Determine the (x, y) coordinate at the center of the cell enclosing the given text.  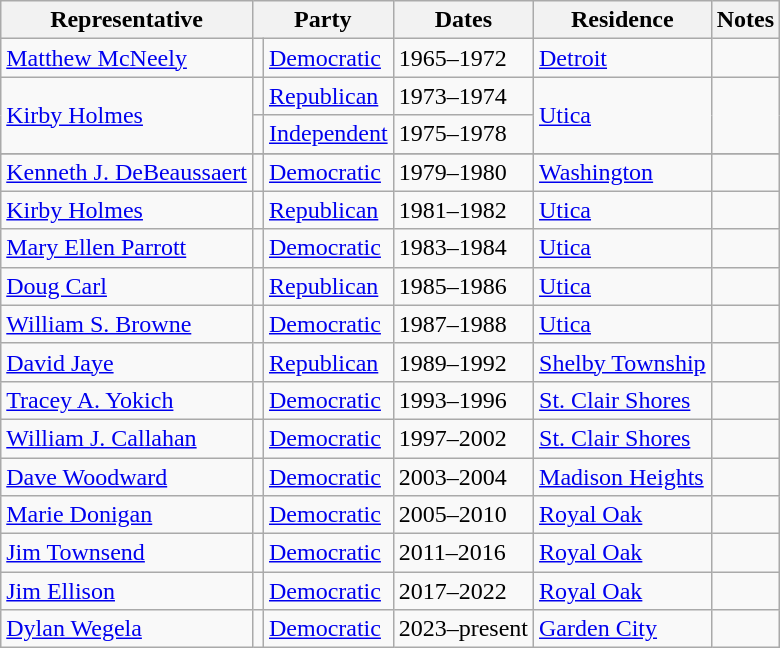
1985–1986 (463, 286)
William J. Callahan (127, 438)
Notes (745, 20)
1987–1988 (463, 324)
Dates (463, 20)
2003–2004 (463, 477)
Matthew McNeely (127, 58)
1965–1972 (463, 58)
1979–1980 (463, 172)
Jim Townsend (127, 553)
William S. Browne (127, 324)
2023–present (463, 629)
1989–1992 (463, 362)
Dylan Wegela (127, 629)
Detroit (623, 58)
Madison Heights (623, 477)
2005–2010 (463, 515)
Party (322, 20)
Marie Donigan (127, 515)
1993–1996 (463, 400)
1997–2002 (463, 438)
David Jaye (127, 362)
Residence (623, 20)
Garden City (623, 629)
Washington (623, 172)
1981–1982 (463, 210)
Mary Ellen Parrott (127, 248)
Shelby Township (623, 362)
1975–1978 (463, 134)
Jim Ellison (127, 591)
Kenneth J. DeBeaussaert (127, 172)
1973–1974 (463, 96)
2011–2016 (463, 553)
Representative (127, 20)
Independent (328, 134)
Dave Woodward (127, 477)
1983–1984 (463, 248)
Tracey A. Yokich (127, 400)
2017–2022 (463, 591)
Doug Carl (127, 286)
